For the text-containing cell, return its midpoint in (x, y) coordinate format. 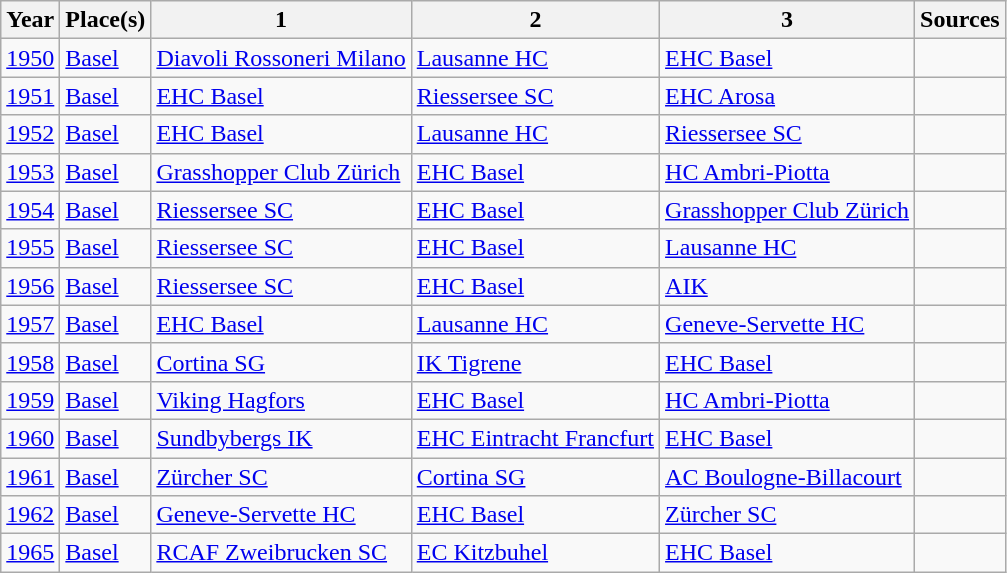
Viking Hagfors (281, 400)
1962 (30, 515)
1959 (30, 400)
1958 (30, 362)
AC Boulogne-Billacourt (788, 477)
2 (535, 20)
1953 (30, 172)
1961 (30, 477)
1951 (30, 96)
1952 (30, 134)
IK Tigrene (535, 362)
EC Kitzbuhel (535, 553)
1957 (30, 324)
1960 (30, 438)
AIK (788, 286)
1 (281, 20)
1955 (30, 248)
Sources (960, 20)
1950 (30, 58)
Year (30, 20)
Sundbybergs IK (281, 438)
EHC Eintracht Francfurt (535, 438)
1956 (30, 286)
Place(s) (106, 20)
EHC Arosa (788, 96)
3 (788, 20)
1965 (30, 553)
Diavoli Rossoneri Milano (281, 58)
RCAF Zweibrucken SC (281, 553)
1954 (30, 210)
